Return the [x, y] coordinate for the center point of the cell that contains the specified text.  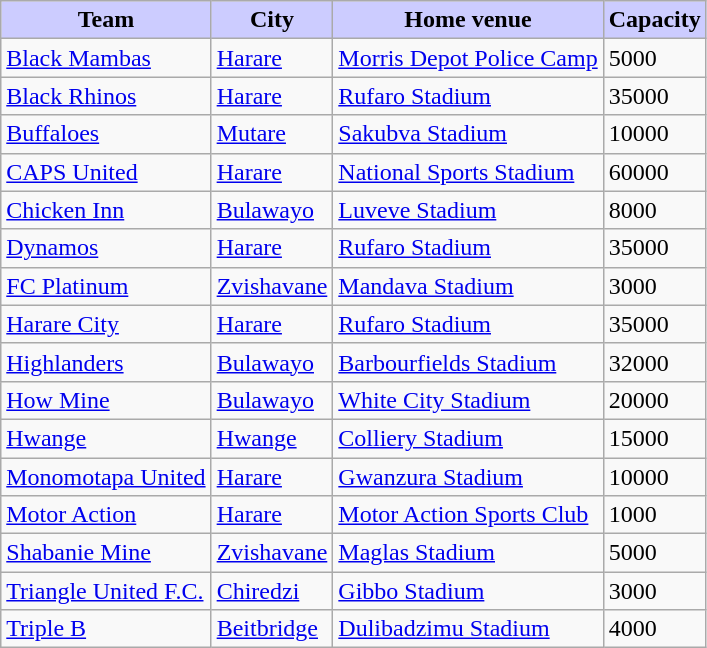
32000 [654, 362]
How Mine [106, 400]
Home venue [468, 20]
CAPS United [106, 172]
National Sports Stadium [468, 172]
15000 [654, 438]
FC Platinum [106, 286]
20000 [654, 400]
Chiredzi [272, 591]
Motor Action Sports Club [468, 515]
Monomotapa United [106, 477]
City [272, 20]
Colliery Stadium [468, 438]
Gibbo Stadium [468, 591]
Sakubva Stadium [468, 134]
Gwanzura Stadium [468, 477]
60000 [654, 172]
Mutare [272, 134]
Motor Action [106, 515]
Dulibadzimu Stadium [468, 629]
Capacity [654, 20]
Chicken Inn [106, 210]
Shabanie Mine [106, 553]
Team [106, 20]
Dynamos [106, 248]
8000 [654, 210]
Barbourfields Stadium [468, 362]
Triple B [106, 629]
Buffaloes [106, 134]
Beitbridge [272, 629]
Harare City [106, 324]
White City Stadium [468, 400]
Mandava Stadium [468, 286]
Maglas Stadium [468, 553]
Triangle United F.C. [106, 591]
Black Rhinos [106, 96]
1000 [654, 515]
Black Mambas [106, 58]
Luveve Stadium [468, 210]
Highlanders [106, 362]
4000 [654, 629]
Morris Depot Police Camp [468, 58]
